Locate the cell with the specified text and output its [x, y] center coordinate. 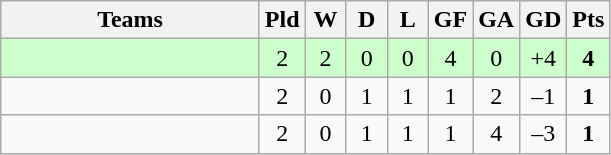
D [366, 20]
L [408, 20]
Teams [130, 20]
–3 [544, 134]
GD [544, 20]
+4 [544, 58]
Pld [282, 20]
W [326, 20]
–1 [544, 96]
GA [496, 20]
Pts [588, 20]
GF [450, 20]
